Detect which cell encompasses the target text, then output its [x, y] center coordinate. 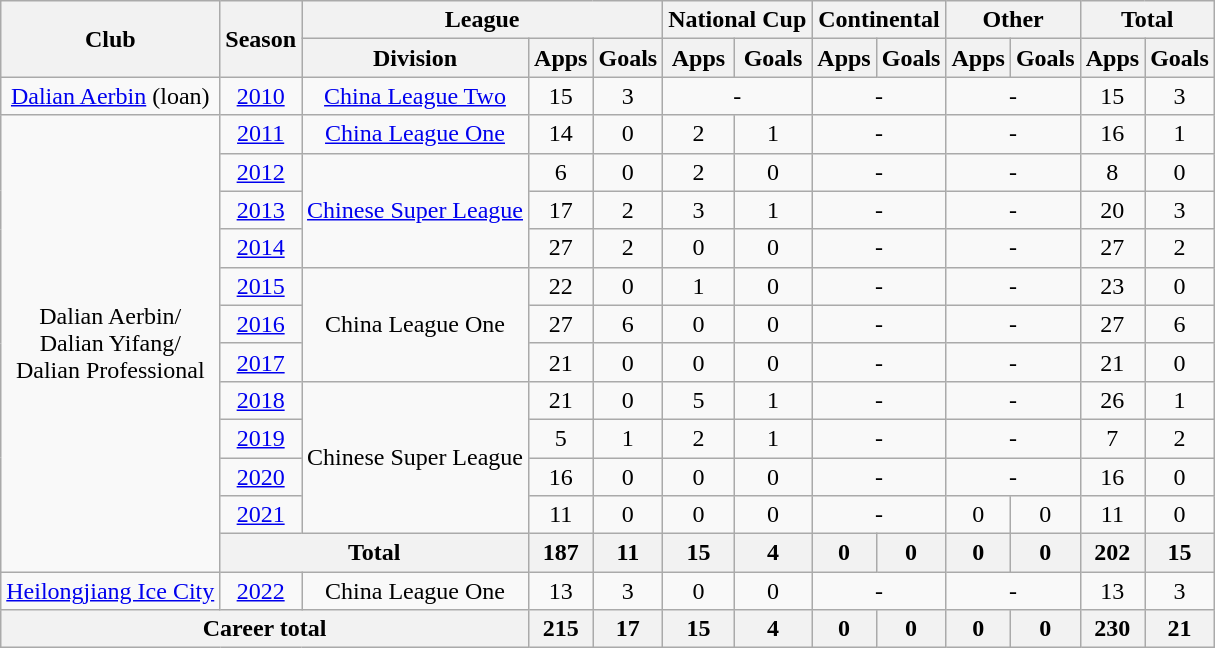
Other [1013, 20]
230 [1112, 629]
7 [1112, 438]
2018 [261, 400]
League [482, 20]
202 [1112, 553]
2012 [261, 172]
14 [561, 134]
2017 [261, 362]
2020 [261, 477]
2022 [261, 591]
187 [561, 553]
2016 [261, 324]
2014 [261, 248]
Career total [265, 629]
23 [1112, 286]
215 [561, 629]
2011 [261, 134]
26 [1112, 400]
2015 [261, 286]
Dalian Aerbin/Dalian Yifang/Dalian Professional [110, 344]
2013 [261, 210]
22 [561, 286]
2010 [261, 96]
China League Two [416, 96]
2019 [261, 438]
Heilongjiang Ice City [110, 591]
Club [110, 39]
Season [261, 39]
2021 [261, 515]
Dalian Aerbin (loan) [110, 96]
National Cup [738, 20]
Division [416, 58]
Continental [879, 20]
20 [1112, 210]
8 [1112, 172]
